Pinpoint the cell where the given text exists, returning its (x, y) midpoint coordinate. 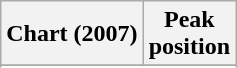
Chart (2007) (72, 34)
Peak position (189, 34)
